Pinpoint the cell where the given text exists, returning its [x, y] midpoint coordinate. 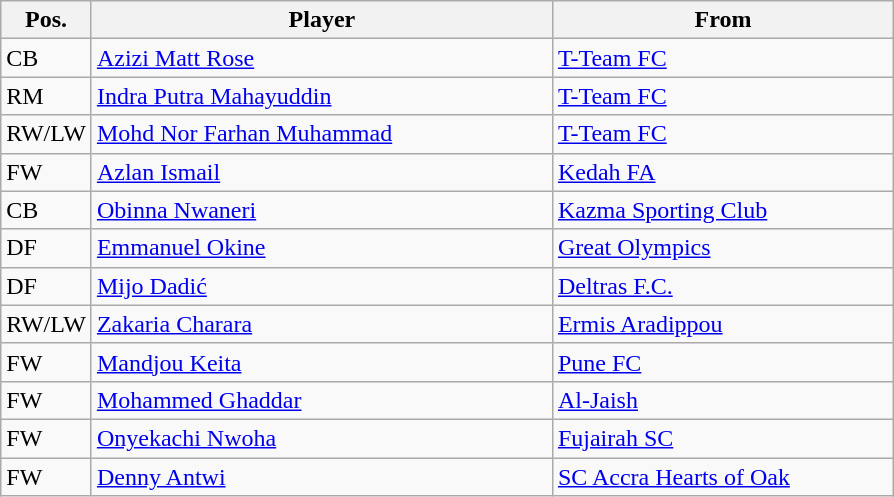
Fujairah SC [722, 438]
Kazma Sporting Club [722, 210]
Ermis Aradippou [722, 324]
Mohammed Ghaddar [322, 400]
Emmanuel Okine [322, 248]
SC Accra Hearts of Oak [722, 477]
Onyekachi Nwoha [322, 438]
Deltras F.C. [722, 286]
Mandjou Keita [322, 362]
Player [322, 20]
Denny Antwi [322, 477]
Indra Putra Mahayuddin [322, 96]
From [722, 20]
Mijo Dadić [322, 286]
Mohd Nor Farhan Muhammad [322, 134]
Obinna Nwaneri [322, 210]
Zakaria Charara [322, 324]
Pos. [46, 20]
Azizi Matt Rose [322, 58]
Azlan Ismail [322, 172]
Pune FC [722, 362]
Al-Jaish [722, 400]
RM [46, 96]
Kedah FA [722, 172]
Great Olympics [722, 248]
